Find where the given text appears and provide that cell's center as (x, y) coordinate. 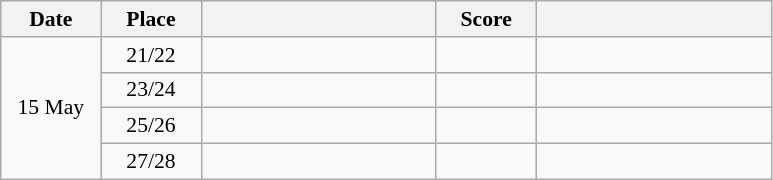
Place (151, 19)
27/28 (151, 162)
Date (51, 19)
25/26 (151, 126)
23/24 (151, 90)
21/22 (151, 55)
15 May (51, 108)
Score (486, 19)
